Return [x, y] of the center of cell containing provided text 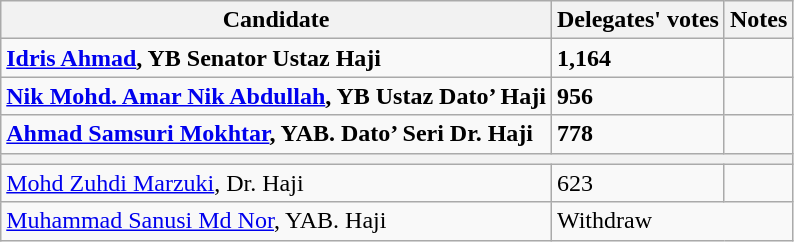
Idris Ahmad, YB Senator Ustaz Haji [276, 58]
Notes [758, 20]
623 [638, 183]
1,164 [638, 58]
Nik Mohd. Amar Nik Abdullah, YB Ustaz Dato’ Haji [276, 96]
Delegates' votes [638, 20]
778 [638, 134]
956 [638, 96]
Muhammad Sanusi Md Nor, YAB. Haji [276, 221]
Mohd Zuhdi Marzuki, Dr. Haji [276, 183]
Withdraw [672, 221]
Candidate [276, 20]
Ahmad Samsuri Mokhtar, YAB. Dato’ Seri Dr. Haji [276, 134]
